Extract the (X, Y) coordinate from the center of the cell holding the provided text.  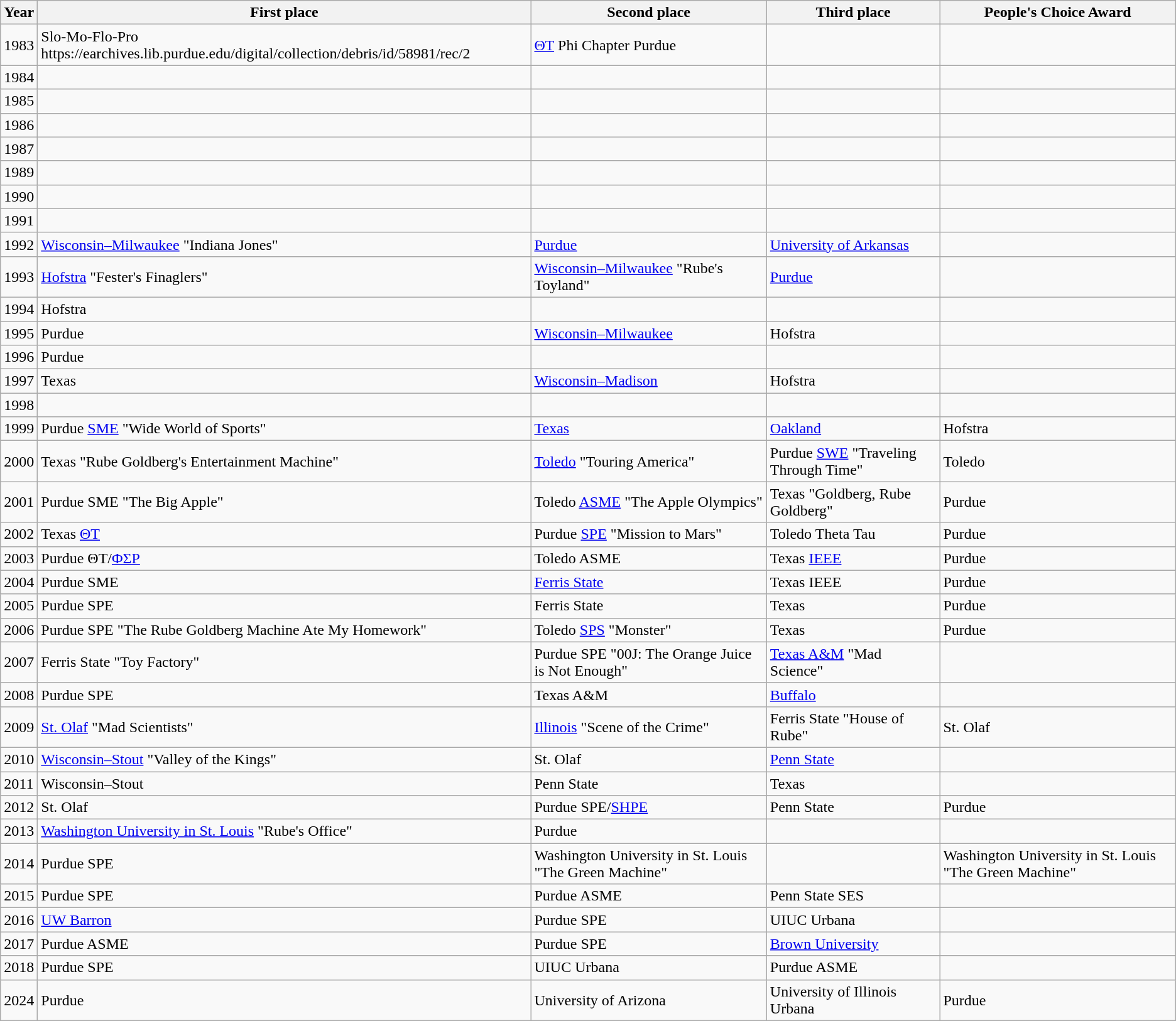
1992 (19, 244)
2010 (19, 759)
1990 (19, 197)
Wisconsin–Milwaukee (648, 333)
Washington University in St. Louis "Rube's Office" (284, 831)
Wisconsin–Milwaukee "Indiana Jones" (284, 244)
1993 (19, 276)
Ferris State "House of Rube" (853, 727)
Brown University (853, 944)
Second place (648, 13)
2004 (19, 582)
Purdue SME "Wide World of Sports" (284, 429)
Illinois "Scene of the Crime" (648, 727)
University of Illinois Urbana (853, 1000)
UW Barron (284, 920)
Texas A&M (648, 694)
1989 (19, 173)
1991 (19, 220)
People's Choice Award (1058, 13)
2001 (19, 502)
2007 (19, 662)
Toledo ASME "The Apple Olympics" (648, 502)
Oakland (853, 429)
1994 (19, 309)
2014 (19, 864)
2013 (19, 831)
ΘΤ Phi Chapter Purdue (648, 45)
Penn State SES (853, 896)
2015 (19, 896)
Ferris State "Toy Factory" (284, 662)
2024 (19, 1000)
Texas "Goldberg, Rube Goldberg" (853, 502)
2006 (19, 630)
Purdue SME (284, 582)
2002 (19, 534)
1983 (19, 45)
Texas ΘΤ (284, 534)
Year (19, 13)
2017 (19, 944)
1984 (19, 77)
University of Arizona (648, 1000)
Purdue SWE "Traveling Through Time" (853, 461)
1998 (19, 405)
1997 (19, 381)
2000 (19, 461)
Texas "Rube Goldberg's Entertainment Machine" (284, 461)
First place (284, 13)
Toledo ASME (648, 558)
Purdue ΘΤ/ΦΣΡ (284, 558)
1987 (19, 149)
2012 (19, 808)
Wisconsin–Stout (284, 783)
Toledo "Touring America" (648, 461)
2008 (19, 694)
2009 (19, 727)
Wisconsin–Madison (648, 381)
St. Olaf "Mad Scientists" (284, 727)
1995 (19, 333)
Texas A&M "Mad Science" (853, 662)
2018 (19, 968)
2005 (19, 606)
1999 (19, 429)
Purdue SPE/SHPE (648, 808)
Third place (853, 13)
2016 (19, 920)
Wisconsin–Stout "Valley of the Kings" (284, 759)
Purdue SPE "The Rube Goldberg Machine Ate My Homework" (284, 630)
Purdue SPE "Mission to Mars" (648, 534)
University of Arkansas (853, 244)
1996 (19, 357)
1986 (19, 125)
2011 (19, 783)
Toledo (1058, 461)
Purdue SPE "00J: The Orange Juice is Not Enough" (648, 662)
Purdue SME "The Big Apple" (284, 502)
Toledo Theta Tau (853, 534)
2003 (19, 558)
Buffalo (853, 694)
1985 (19, 101)
Wisconsin–Milwaukee "Rube's Toyland" (648, 276)
Slo-Mo-Flo-Pro https://earchives.lib.purdue.edu/digital/collection/debris/id/58981/rec/2 (284, 45)
Hofstra "Fester's Finaglers" (284, 276)
Toledo SPS "Monster" (648, 630)
